Identify which cell holds the provided text, then report its (X, Y) central coordinate. 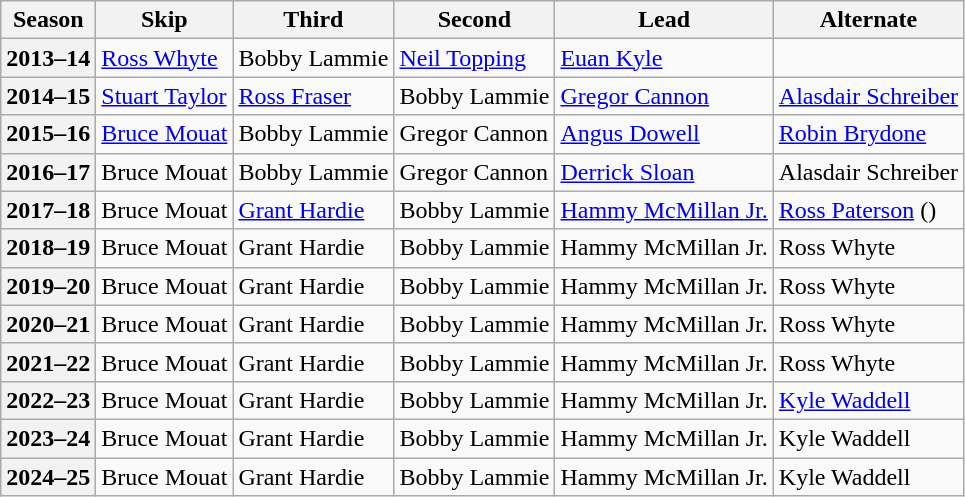
2013–14 (48, 58)
Second (474, 20)
Angus Dowell (664, 134)
2022–23 (48, 400)
2015–16 (48, 134)
Ross Fraser (314, 96)
Robin Brydone (868, 134)
2020–21 (48, 324)
2019–20 (48, 286)
Season (48, 20)
Euan Kyle (664, 58)
2021–22 (48, 362)
Neil Topping (474, 58)
2018–19 (48, 248)
2023–24 (48, 438)
Alternate (868, 20)
Derrick Sloan (664, 172)
2017–18 (48, 210)
2014–15 (48, 96)
Stuart Taylor (164, 96)
Ross Paterson () (868, 210)
2024–25 (48, 477)
2016–17 (48, 172)
Third (314, 20)
Skip (164, 20)
Lead (664, 20)
